Determine the [x, y] coordinate at the center of the cell enclosing the given text.  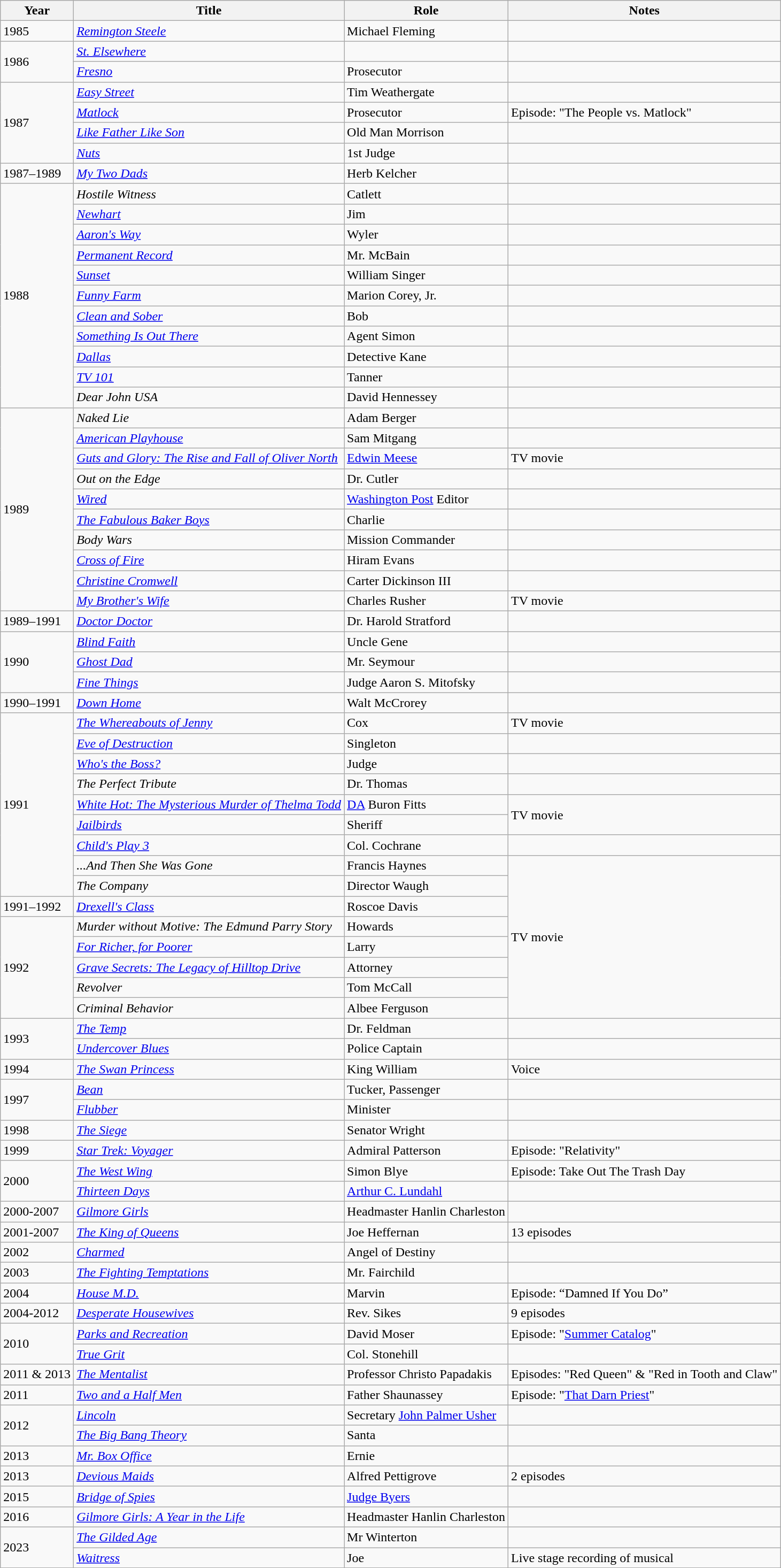
Col. Stonehill [427, 1354]
Flubber [209, 1110]
Mr. Box Office [209, 1456]
The West Wing [209, 1171]
...And Then She Was Gone [209, 865]
Father Shaunassey [427, 1395]
The Swan Princess [209, 1069]
Revolver [209, 988]
13 episodes [645, 1232]
1989–1991 [37, 621]
Who's the Boss? [209, 764]
Jim [427, 214]
Tucker, Passenger [427, 1089]
Ghost Dad [209, 662]
Like Father Like Son [209, 133]
The Company [209, 886]
1985 [37, 31]
Body Wars [209, 540]
Year [37, 11]
Mr. McBain [427, 255]
1987–1989 [37, 173]
Blind Faith [209, 642]
William Singer [427, 275]
Professor Christo Papadakis [427, 1374]
1st Judge [427, 153]
Aaron's Way [209, 234]
My Brother's Wife [209, 601]
1987 [37, 122]
The Siege [209, 1130]
Devious Maids [209, 1476]
Charlie [427, 519]
Adam Berger [427, 418]
Angel of Destiny [427, 1252]
Star Trek: Voyager [209, 1150]
1998 [37, 1130]
Larry [427, 947]
Santa [427, 1435]
Episode: "That Darn Priest" [645, 1395]
Parks and Recreation [209, 1334]
Naked Lie [209, 418]
House M.D. [209, 1293]
Mr Winterton [427, 1537]
1990 [37, 662]
Wyler [427, 234]
Episode: "Summer Catalog" [645, 1334]
Edwin Meese [427, 458]
The Perfect Tribute [209, 784]
2010 [37, 1344]
1994 [37, 1069]
Simon Blye [427, 1171]
Something Is Out There [209, 336]
Doctor Doctor [209, 621]
Bob [427, 316]
The Whereabouts of Jenny [209, 723]
Tanner [427, 377]
Judge [427, 764]
Senator Wright [427, 1130]
Lincoln [209, 1415]
Out on the Edge [209, 479]
Thirteen Days [209, 1191]
The King of Queens [209, 1232]
Herb Kelcher [427, 173]
The Big Bang Theory [209, 1435]
Minister [427, 1110]
Clean and Sober [209, 316]
2011 & 2013 [37, 1374]
Funny Farm [209, 296]
Marvin [427, 1293]
Desperate Housewives [209, 1313]
Child's Play 3 [209, 845]
Episode: Take Out The Trash Day [645, 1171]
Washington Post Editor [427, 499]
Catlett [427, 194]
Newhart [209, 214]
2000-2007 [37, 1211]
Dr. Feldman [427, 1028]
2003 [37, 1273]
Two and a Half Men [209, 1395]
Agent Simon [427, 336]
Joe [427, 1558]
1993 [37, 1039]
Christine Cromwell [209, 580]
Wired [209, 499]
Cox [427, 723]
Mr. Seymour [427, 662]
Hostile Witness [209, 194]
Criminal Behavior [209, 1008]
Ernie [427, 1456]
White Hot: The Mysterious Murder of Thelma Todd [209, 804]
Col. Cochrane [427, 845]
2002 [37, 1252]
1991–1992 [37, 906]
Bean [209, 1089]
Bridge of Spies [209, 1496]
9 episodes [645, 1313]
Fine Things [209, 682]
Notes [645, 11]
Mission Commander [427, 540]
Voice [645, 1069]
2023 [37, 1547]
Live stage recording of musical [645, 1558]
Alfred Pettigrove [427, 1476]
Tim Weathergate [427, 92]
1989 [37, 509]
1999 [37, 1150]
Detective Kane [427, 357]
Walt McCrorey [427, 703]
Fresno [209, 72]
Dear John USA [209, 397]
Dr. Harold Stratford [427, 621]
1990–1991 [37, 703]
Matlock [209, 112]
Singleton [427, 743]
My Two Dads [209, 173]
For Richer, for Poorer [209, 947]
Charmed [209, 1252]
Role [427, 11]
Rev. Sikes [427, 1313]
Mr. Fairchild [427, 1273]
Old Man Morrison [427, 133]
The Mentalist [209, 1374]
Francis Haynes [427, 865]
Albee Ferguson [427, 1008]
David Hennessey [427, 397]
Michael Fleming [427, 31]
The Fighting Temptations [209, 1273]
True Grit [209, 1354]
Carter Dickinson III [427, 580]
Sheriff [427, 825]
Roscoe Davis [427, 906]
Episode: “Damned If You Do” [645, 1293]
2 episodes [645, 1476]
Title [209, 11]
Grave Secrets: The Legacy of Hilltop Drive [209, 967]
Dallas [209, 357]
Secretary John Palmer Usher [427, 1415]
1992 [37, 967]
2011 [37, 1395]
2004-2012 [37, 1313]
Hiram Evans [427, 560]
Sunset [209, 275]
Cross of Fire [209, 560]
St. Elsewhere [209, 51]
Episodes: "Red Queen" & "Red in Tooth and Claw" [645, 1374]
David Moser [427, 1334]
Murder without Motive: The Edmund Parry Story [209, 927]
Judge Aaron S. Mitofsky [427, 682]
Permanent Record [209, 255]
Dr. Cutler [427, 479]
Arthur C. Lundahl [427, 1191]
2016 [37, 1517]
Guts and Glory: The Rise and Fall of Oliver North [209, 458]
2012 [37, 1425]
TV 101 [209, 377]
Admiral Patterson [427, 1150]
Remington Steele [209, 31]
Eve of Destruction [209, 743]
Episode: "Relativity" [645, 1150]
King William [427, 1069]
Easy Street [209, 92]
Uncle Gene [427, 642]
Tom McCall [427, 988]
Sam Mitgang [427, 438]
Dr. Thomas [427, 784]
Gilmore Girls: A Year in the Life [209, 1517]
2004 [37, 1293]
Episode: "The People vs. Matlock" [645, 112]
Marion Corey, Jr. [427, 296]
Gilmore Girls [209, 1211]
Director Waugh [427, 886]
2015 [37, 1496]
Drexell's Class [209, 906]
DA Buron Fitts [427, 804]
The Fabulous Baker Boys [209, 519]
Judge Byers [427, 1496]
American Playhouse [209, 438]
1997 [37, 1100]
2000 [37, 1181]
Charles Rusher [427, 601]
Joe Heffernan [427, 1232]
The Temp [209, 1028]
Nuts [209, 153]
Howards [427, 927]
1988 [37, 295]
2001-2007 [37, 1232]
Waitress [209, 1558]
The Gilded Age [209, 1537]
1991 [37, 804]
1986 [37, 62]
Down Home [209, 703]
Attorney [427, 967]
Police Captain [427, 1049]
Undercover Blues [209, 1049]
Jailbirds [209, 825]
